Capture the cell that displays the provided text and extract its [x, y] central coordinate. 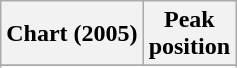
Chart (2005) [72, 34]
Peakposition [189, 34]
